Output the [X, Y] coordinate of the center of the cell containing the given text.  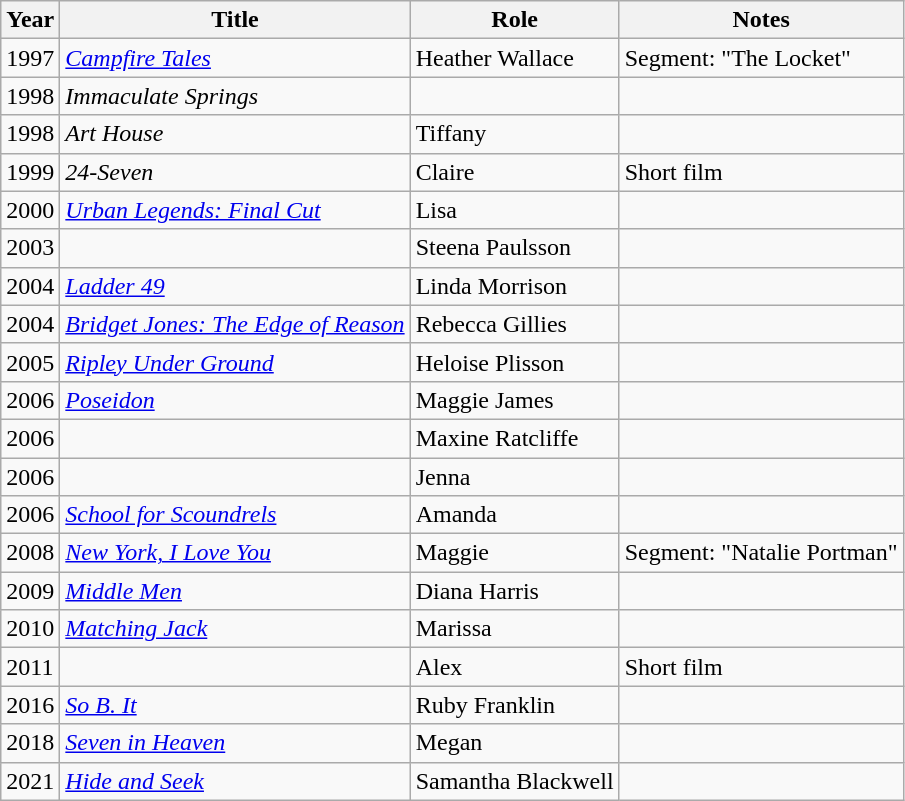
Bridget Jones: The Edge of Reason [235, 324]
2008 [30, 553]
2003 [30, 248]
Ripley Under Ground [235, 362]
Linda Morrison [514, 286]
Lisa [514, 210]
Segment: "The Locket" [761, 58]
Heloise Plisson [514, 362]
Role [514, 20]
24-Seven [235, 172]
Megan [514, 743]
Year [30, 20]
2000 [30, 210]
Samantha Blackwell [514, 781]
Maxine Ratcliffe [514, 438]
Matching Jack [235, 629]
Seven in Heaven [235, 743]
Ladder 49 [235, 286]
1997 [30, 58]
Maggie [514, 553]
Diana Harris [514, 591]
Rebecca Gillies [514, 324]
2009 [30, 591]
2010 [30, 629]
Claire [514, 172]
Middle Men [235, 591]
2016 [30, 705]
Segment: "Natalie Portman" [761, 553]
1999 [30, 172]
Tiffany [514, 134]
Notes [761, 20]
Steena Paulsson [514, 248]
Hide and Seek [235, 781]
So B. It [235, 705]
2011 [30, 667]
Title [235, 20]
Campfire Tales [235, 58]
2018 [30, 743]
Ruby Franklin [514, 705]
Marissa [514, 629]
Immaculate Springs [235, 96]
Maggie James [514, 400]
Alex [514, 667]
New York, I Love You [235, 553]
Art House [235, 134]
2021 [30, 781]
Jenna [514, 477]
2005 [30, 362]
School for Scoundrels [235, 515]
Heather Wallace [514, 58]
Amanda [514, 515]
Poseidon [235, 400]
Urban Legends: Final Cut [235, 210]
